Pinpoint the cell where the given text exists, returning its (x, y) midpoint coordinate. 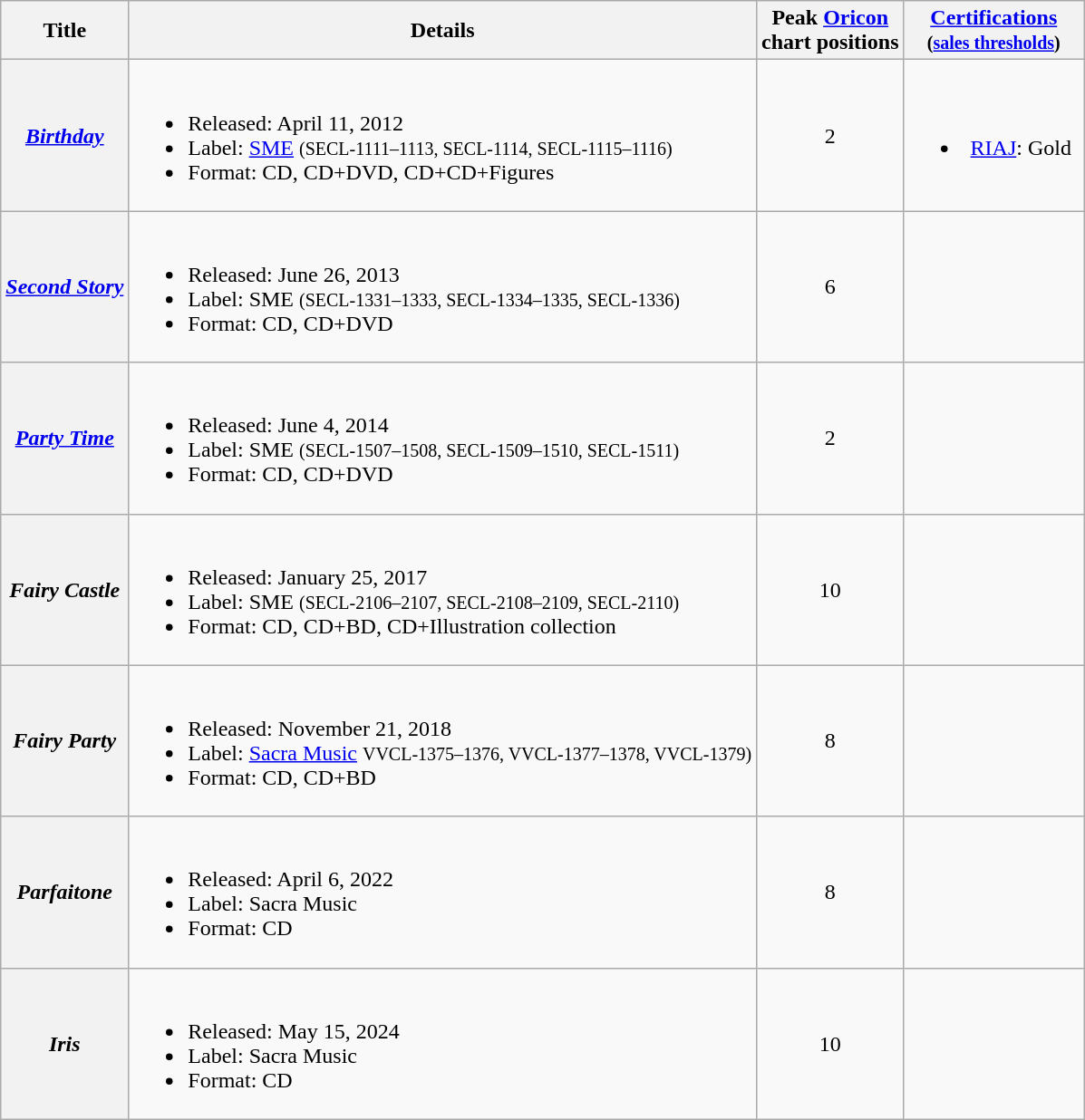
Released: April 11, 2012Label: SME (SECL-1111–1113, SECL-1114, SECL-1115–1116)Format: CD, CD+DVD, CD+CD+Figures (442, 136)
Released: June 4, 2014Label: SME (SECL-1507–1508, SECL-1509–1510, SECL-1511)Format: CD, CD+DVD (442, 439)
Title (65, 31)
Released: May 15, 2024Label: Sacra MusicFormat: CD (442, 1044)
6 (830, 286)
Released: June 26, 2013Label: SME (SECL-1331–1333, SECL-1334–1335, SECL-1336)Format: CD, CD+DVD (442, 286)
Details (442, 31)
Fairy Castle (65, 589)
Certifications(sales thresholds) (993, 31)
RIAJ: Gold (993, 136)
Released: November 21, 2018Label: Sacra Music VVCL-1375–1376, VVCL-1377–1378, VVCL-1379)Format: CD, CD+BD (442, 741)
Iris (65, 1044)
Fairy Party (65, 741)
Second Story (65, 286)
Peak Oricon chart positions (830, 31)
Released: January 25, 2017Label: SME (SECL-2106–2107, SECL-2108–2109, SECL-2110)Format: CD, CD+BD, CD+Illustration collection (442, 589)
Released: April 6, 2022Label: Sacra MusicFormat: CD (442, 892)
Parfaitone (65, 892)
Birthday (65, 136)
Party Time (65, 439)
